Provide the (x, y) coordinate of the cell's center where the given text is located.  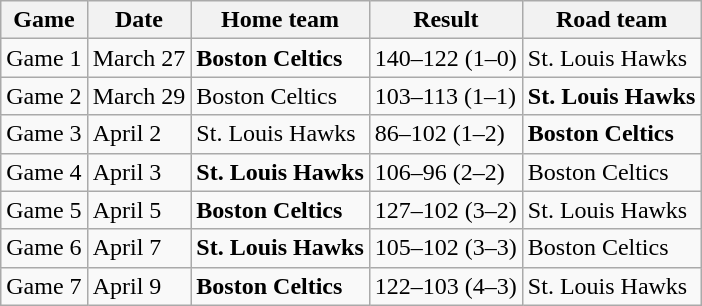
140–122 (1–0) (446, 58)
Game 7 (44, 286)
Game 6 (44, 248)
March 27 (139, 58)
Game 5 (44, 210)
105–102 (3–3) (446, 248)
April 5 (139, 210)
April 9 (139, 286)
Game (44, 20)
Game 3 (44, 134)
April 3 (139, 172)
Game 4 (44, 172)
122–103 (4–3) (446, 286)
April 7 (139, 248)
86–102 (1–2) (446, 134)
127–102 (3–2) (446, 210)
Date (139, 20)
Game 1 (44, 58)
Game 2 (44, 96)
Result (446, 20)
March 29 (139, 96)
106–96 (2–2) (446, 172)
103–113 (1–1) (446, 96)
Road team (611, 20)
Home team (280, 20)
April 2 (139, 134)
